Locate the cell with the specified text and output its [X, Y] center coordinate. 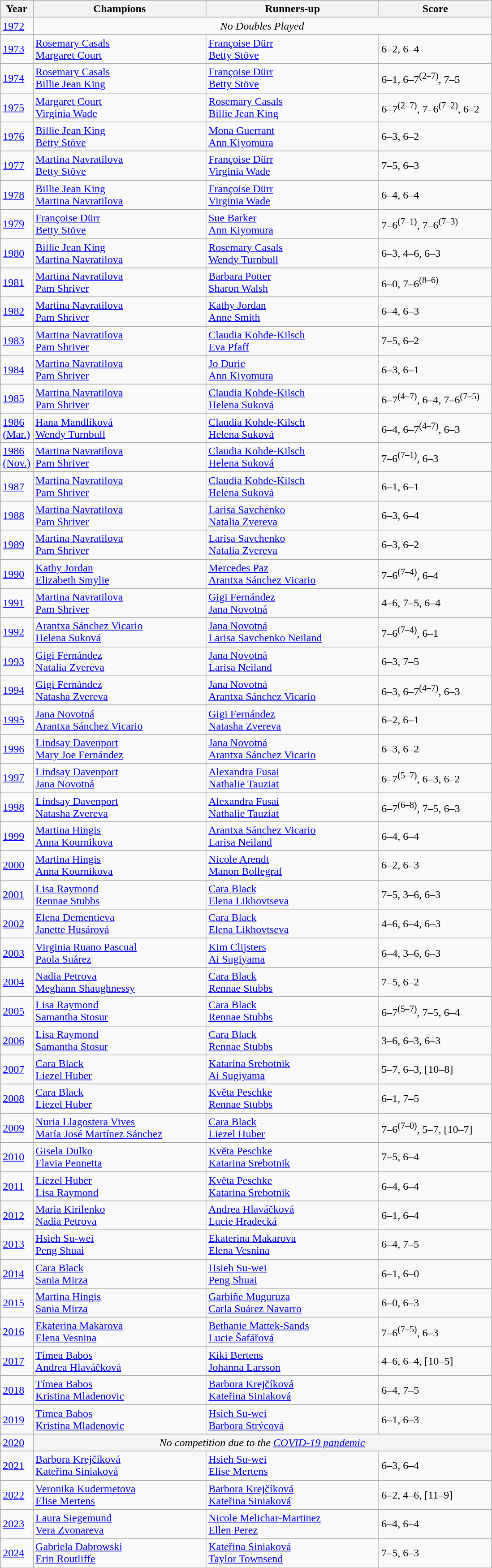
1988 [17, 515]
2017 [17, 1361]
2013 [17, 1244]
7–6(7–1), 7–6(7–3) [436, 224]
1972 [17, 26]
6–1, 6–0 [436, 1274]
Nicole Arendt Manon Bollegraf [293, 866]
Billie Jean King Betty Stöve [120, 136]
3–6, 6–3, 6–3 [436, 1041]
1993 [17, 661]
Barbara Potter Sharon Walsh [293, 282]
Katarina Srebotnik Ai Sugiyama [293, 1069]
6–2, 6–4 [436, 49]
Martina Hingis Sania Mirza [120, 1303]
6–1, 7–5 [436, 1099]
Lindsay Davenport Jana Novotná [120, 778]
1984 [17, 370]
7–6(7–0), 5–7, [10–7] [436, 1127]
Nuria Llagostera Vives María José Martínez Sánchez [120, 1127]
1996 [17, 748]
Gigi Fernández Jana Novotná [293, 603]
Score [436, 9]
2001 [17, 894]
Cara Black Sania Mirza [120, 1274]
Margaret Court Virginia Wade [120, 108]
1976 [17, 136]
4–6, 6–4, 6–3 [436, 924]
2020 [17, 1443]
2012 [17, 1215]
6–1, 6–7(2–7), 7–5 [436, 78]
Year [17, 9]
Nadia Petrova Meghann Shaughnessy [120, 982]
Mercedes Paz Arantxa Sánchez Vicario [293, 574]
Kathy Jordan Anne Smith [293, 311]
7–5, 3–6, 6–3 [436, 894]
2014 [17, 1274]
1990 [17, 574]
1987 [17, 487]
Garbiñe Muguruza Carla Suárez Navarro [293, 1303]
1985 [17, 399]
Liezel Huber Lisa Raymond [120, 1186]
6–7(5–7), 6–3, 6–2 [436, 778]
2006 [17, 1041]
Virginia Ruano Pascual Paola Suárez [120, 953]
2019 [17, 1420]
1974 [17, 78]
1992 [17, 632]
6–7(5–7), 7–5, 6–4 [436, 1011]
1977 [17, 166]
5–7, 6–3, [10–8] [436, 1069]
Sue Barker Ann Kiyomura [293, 224]
Kathy Jordan Elizabeth Smylie [120, 574]
2023 [17, 1524]
Mona Guerrant Ann Kiyomura [293, 136]
1986(Nov.) [17, 457]
2011 [17, 1186]
Lindsay Davenport Mary Joe Fernández [120, 748]
4–6, 6–4, [10–5] [436, 1361]
6–0, 6–3 [436, 1303]
Champions [120, 9]
Gigi Fernández Natalia Zvereva [120, 661]
2000 [17, 866]
6–2, 4–6, [11–9] [436, 1495]
Arantxa Sánchez Vicario Larisa Neiland [293, 836]
7–6(7–4), 6–1 [436, 632]
Andrea Hlaváčková Lucie Hradecká [293, 1215]
2021 [17, 1465]
Kiki Bertens Johanna Larsson [293, 1361]
No Doubles Played [263, 26]
6–3, 7–5 [436, 661]
Lindsay Davenport Natasha Zvereva [120, 807]
Jo Durie Ann Kiyomura [293, 370]
6–7(2–7), 7–6(7–2), 6–2 [436, 108]
Jana Novotná Larisa Neiland [293, 661]
2004 [17, 982]
6–4, 3–6, 6–3 [436, 953]
1997 [17, 778]
Hana Mandlíková Wendy Turnbull [120, 428]
Claudia Kohde-Kilsch Eva Pfaff [293, 341]
1979 [17, 224]
6–3, 4–6, 6–3 [436, 253]
Gisela Dulko Flavia Pennetta [120, 1157]
6–3, 6–7(4–7), 6–3 [436, 690]
2010 [17, 1157]
Nicole Melichar-Martinez Ellen Perez [293, 1524]
7–5, 6–4 [436, 1157]
6–0, 7–6(8–6) [436, 282]
2016 [17, 1332]
2002 [17, 924]
Bethanie Mattek-Sands Lucie Šafářová [293, 1332]
Hsieh Su-wei Barbora Strýcová [293, 1420]
6–1, 6–1 [436, 487]
Arantxa Sánchez Vicario Helena Suková [120, 632]
1978 [17, 194]
2022 [17, 1495]
Veronika Kudermetova Elise Mertens [120, 1495]
Gabriela Dabrowski Erin Routliffe [120, 1553]
2003 [17, 953]
6–7(4–7), 6–4, 7–6(7–5) [436, 399]
Kateřina Siniaková Taylor Townsend [293, 1553]
Jana Novotná Larisa Savchenko Neiland [293, 632]
Kim Clijsters Ai Sugiyama [293, 953]
Laura Siegemund Vera Zvonareva [120, 1524]
6–1, 6–4 [436, 1215]
1995 [17, 720]
1981 [17, 282]
1982 [17, 311]
Martina Navratilova Betty Stöve [120, 166]
2005 [17, 1011]
2009 [17, 1127]
7–6(7–1), 6–3 [436, 457]
1975 [17, 108]
Elena Dementieva Janette Husárová [120, 924]
Květa Peschke Rennae Stubbs [293, 1099]
1989 [17, 545]
Tímea Babos Andrea Hlaváčková [120, 1361]
Rosemary Casals Margaret Court [120, 49]
6–3, 6–1 [436, 370]
Lisa Raymond Rennae Stubbs [120, 894]
1986(Mar.) [17, 428]
1994 [17, 690]
Runners-up [293, 9]
1980 [17, 253]
1991 [17, 603]
7–6(7–5), 6–3 [436, 1332]
No competition due to the COVID-19 pandemic [263, 1443]
2018 [17, 1390]
1983 [17, 341]
Hsieh Su-wei Elise Mertens [293, 1465]
2008 [17, 1099]
2015 [17, 1303]
2024 [17, 1553]
Maria Kirilenko Nadia Petrova [120, 1215]
6–1, 6–3 [436, 1420]
6–4, 6–3 [436, 311]
Rosemary Casals Wendy Turnbull [293, 253]
6–2, 6–1 [436, 720]
1973 [17, 49]
7–6(7–4), 6–4 [436, 574]
6–7(6–8), 7–5, 6–3 [436, 807]
4–6, 7–5, 6–4 [436, 603]
6–2, 6–3 [436, 866]
1998 [17, 807]
2007 [17, 1069]
1999 [17, 836]
6–4, 6–7(4–7), 6–3 [436, 428]
